Scan for the cell matching the given text and deliver its (X, Y) coordinate at center. 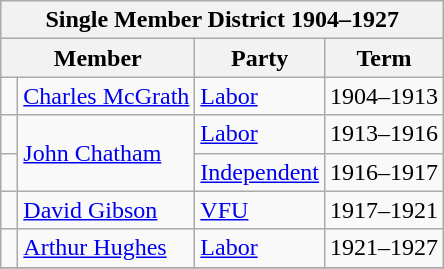
1904–1913 (384, 96)
Member (98, 58)
VFU (260, 210)
Arthur Hughes (106, 248)
Party (260, 58)
Charles McGrath (106, 96)
1921–1927 (384, 248)
Single Member District 1904–1927 (222, 20)
Independent (260, 172)
1913–1916 (384, 134)
Term (384, 58)
John Chatham (106, 153)
David Gibson (106, 210)
1917–1921 (384, 210)
1916–1917 (384, 172)
